From the cell containing the given text, extract its center point as (X, Y) coordinate. 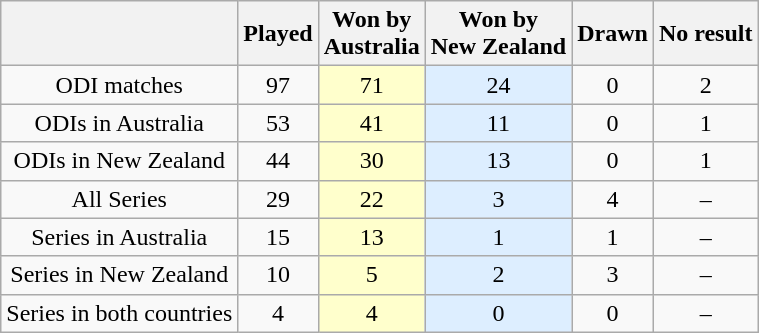
No result (706, 34)
Series in both countries (120, 313)
ODIs in New Zealand (120, 161)
ODI matches (120, 85)
ODIs in Australia (120, 123)
10 (278, 275)
30 (372, 161)
11 (498, 123)
Drawn (613, 34)
Won byAustralia (372, 34)
Series in New Zealand (120, 275)
15 (278, 237)
5 (372, 275)
Played (278, 34)
29 (278, 199)
All Series (120, 199)
53 (278, 123)
Series in Australia (120, 237)
22 (372, 199)
71 (372, 85)
41 (372, 123)
44 (278, 161)
97 (278, 85)
24 (498, 85)
Won byNew Zealand (498, 34)
